Return [X, Y] of the center of cell containing provided text 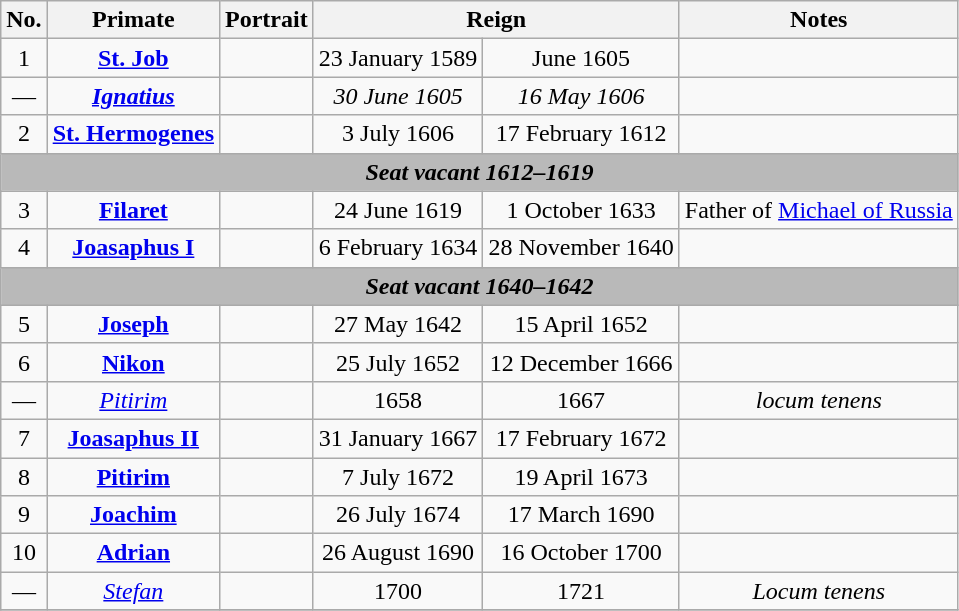
1 October 1633 [581, 210]
23 January 1589 [398, 58]
17 February 1672 [581, 438]
16 May 1606 [581, 96]
Adrian [133, 553]
1667 [581, 400]
12 December 1666 [581, 362]
7 [24, 438]
1721 [581, 591]
St. Hermogenes [133, 134]
1658 [398, 400]
28 November 1640 [581, 248]
9 [24, 515]
5 [24, 324]
27 May 1642 [398, 324]
4 [24, 248]
26 August 1690 [398, 553]
31 January 1667 [398, 438]
2 [24, 134]
17 February 1612 [581, 134]
6 [24, 362]
17 March 1690 [581, 515]
25 July 1652 [398, 362]
locum tenens [818, 400]
No. [24, 20]
Nikon [133, 362]
Father of Michael of Russia [818, 210]
3 [24, 210]
24 June 1619 [398, 210]
30 June 1605 [398, 96]
St. Job [133, 58]
26 July 1674 [398, 515]
6 February 1634 [398, 248]
1700 [398, 591]
Joasaphus II [133, 438]
Stefan [133, 591]
Locum tenens [818, 591]
Primate [133, 20]
Joachim [133, 515]
Joasaphus I [133, 248]
Seat vacant 1640–1642 [480, 286]
Filaret [133, 210]
Ignatius [133, 96]
3 July 1606 [398, 134]
16 October 1700 [581, 553]
Joseph [133, 324]
1 [24, 58]
Notes [818, 20]
Seat vacant 1612–1619 [480, 172]
Portrait [267, 20]
19 April 1673 [581, 477]
June 1605 [581, 58]
10 [24, 553]
15 April 1652 [581, 324]
8 [24, 477]
7 July 1672 [398, 477]
Reign [496, 20]
